Determine the [x, y] coordinate at the center of the cell enclosing the given text.  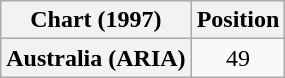
49 [238, 58]
Position [238, 20]
Chart (1997) [96, 20]
Australia (ARIA) [96, 58]
